Extract the [X, Y] coordinate from the center of the cell holding the provided text.  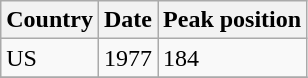
Country [50, 20]
US [50, 58]
Date [128, 20]
Peak position [232, 20]
1977 [128, 58]
184 [232, 58]
